Return [X, Y] of the center of cell containing provided text 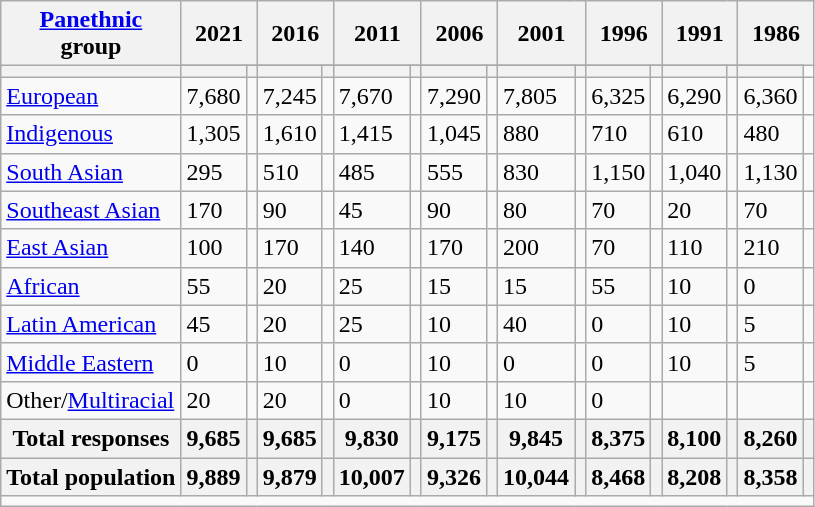
1986 [776, 34]
100 [214, 248]
East Asian [91, 248]
Southeast Asian [91, 210]
European [91, 96]
80 [536, 210]
6,325 [618, 96]
1991 [700, 34]
9,175 [454, 438]
40 [536, 324]
880 [536, 134]
2011 [377, 34]
8,208 [694, 477]
485 [372, 172]
10,007 [372, 477]
2001 [542, 34]
Total population [91, 477]
7,805 [536, 96]
140 [372, 248]
7,680 [214, 96]
1996 [624, 34]
Total responses [91, 438]
480 [770, 134]
8,375 [618, 438]
8,358 [770, 477]
110 [694, 248]
1,040 [694, 172]
Panethnicgroup [91, 34]
Indigenous [91, 134]
9,845 [536, 438]
295 [214, 172]
9,879 [290, 477]
8,468 [618, 477]
555 [454, 172]
8,100 [694, 438]
1,150 [618, 172]
200 [536, 248]
7,290 [454, 96]
1,045 [454, 134]
9,889 [214, 477]
8,260 [770, 438]
1,130 [770, 172]
510 [290, 172]
Middle Eastern [91, 362]
9,326 [454, 477]
610 [694, 134]
1,415 [372, 134]
Other/Multiracial [91, 400]
7,245 [290, 96]
1,610 [290, 134]
9,830 [372, 438]
210 [770, 248]
Latin American [91, 324]
830 [536, 172]
1,305 [214, 134]
7,670 [372, 96]
African [91, 286]
2021 [219, 34]
710 [618, 134]
10,044 [536, 477]
2016 [295, 34]
South Asian [91, 172]
2006 [459, 34]
6,360 [770, 96]
6,290 [694, 96]
